Extract the [x, y] coordinate from the center of the cell holding the provided text.  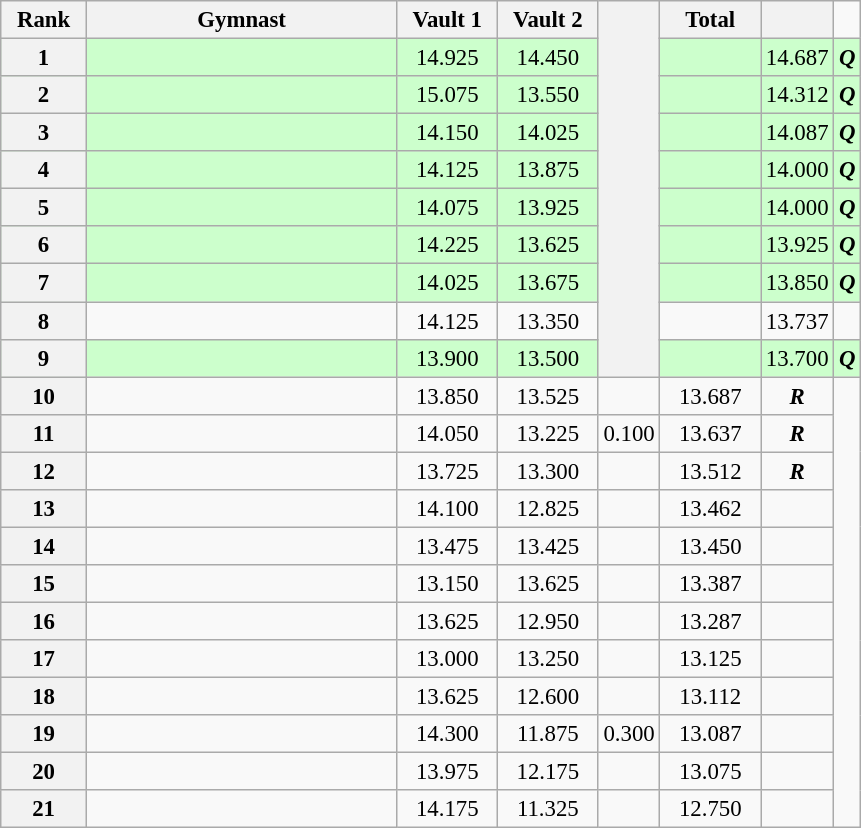
14.225 [448, 245]
13.900 [448, 358]
13.287 [710, 621]
11.325 [548, 809]
12 [44, 471]
13.112 [710, 697]
14.050 [448, 433]
13.450 [710, 546]
15 [44, 584]
13.000 [448, 659]
13.150 [448, 584]
14.150 [448, 133]
10 [44, 396]
5 [44, 208]
13.725 [448, 471]
12.950 [548, 621]
13.700 [798, 358]
12.825 [548, 509]
13.737 [798, 321]
Gymnast [242, 20]
Vault 2 [548, 20]
13.525 [548, 396]
14.925 [448, 58]
9 [44, 358]
12.600 [548, 697]
Rank [44, 20]
14.175 [448, 809]
13.075 [710, 772]
13.687 [710, 396]
13.125 [710, 659]
13.250 [548, 659]
2 [44, 95]
21 [44, 809]
12.750 [710, 809]
13.300 [548, 471]
13.875 [548, 170]
0.100 [629, 433]
14 [44, 546]
14.100 [448, 509]
14.687 [798, 58]
13.462 [710, 509]
13.387 [710, 584]
20 [44, 772]
13.675 [548, 283]
14.087 [798, 133]
0.300 [629, 734]
14.075 [448, 208]
12.175 [548, 772]
13.425 [548, 546]
13.637 [710, 433]
13.225 [548, 433]
6 [44, 245]
13.350 [548, 321]
13.512 [710, 471]
14.300 [448, 734]
14.312 [798, 95]
4 [44, 170]
13.500 [548, 358]
13.475 [448, 546]
13.975 [448, 772]
8 [44, 321]
3 [44, 133]
7 [44, 283]
14.450 [548, 58]
11 [44, 433]
Vault 1 [448, 20]
19 [44, 734]
18 [44, 697]
13.087 [710, 734]
1 [44, 58]
13 [44, 509]
Total [710, 20]
17 [44, 659]
13.550 [548, 95]
11.875 [548, 734]
16 [44, 621]
15.075 [448, 95]
